For the text-containing cell, return its midpoint in [X, Y] coordinate format. 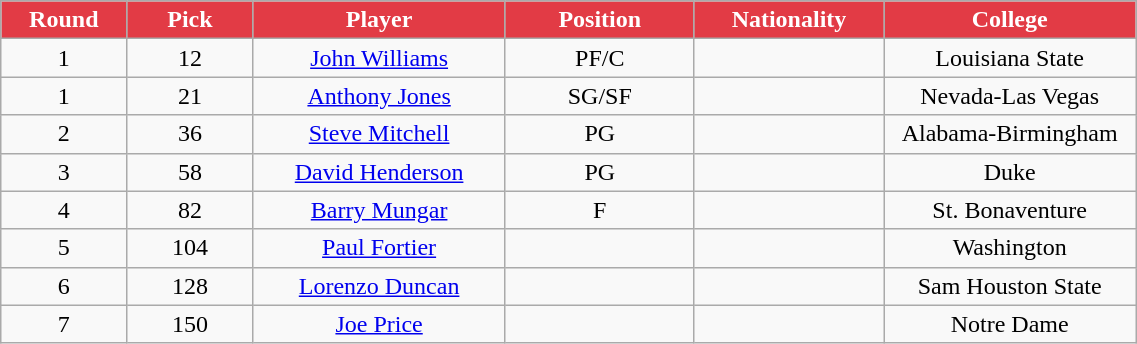
7 [64, 324]
21 [190, 96]
Round [64, 20]
Barry Mungar [379, 210]
Nevada-Las Vegas [1010, 96]
5 [64, 248]
F [600, 210]
2 [64, 134]
Duke [1010, 172]
104 [190, 248]
150 [190, 324]
PF/C [600, 58]
Paul Fortier [379, 248]
College [1010, 20]
12 [190, 58]
Louisiana State [1010, 58]
Anthony Jones [379, 96]
Lorenzo Duncan [379, 286]
Steve Mitchell [379, 134]
58 [190, 172]
Nationality [788, 20]
3 [64, 172]
John Williams [379, 58]
6 [64, 286]
Position [600, 20]
4 [64, 210]
Washington [1010, 248]
Sam Houston State [1010, 286]
36 [190, 134]
Alabama-Birmingham [1010, 134]
82 [190, 210]
David Henderson [379, 172]
St. Bonaventure [1010, 210]
SG/SF [600, 96]
Joe Price [379, 324]
Notre Dame [1010, 324]
Pick [190, 20]
128 [190, 286]
Player [379, 20]
